Search for the cell housing the specified text and yield its [x, y] center coordinate. 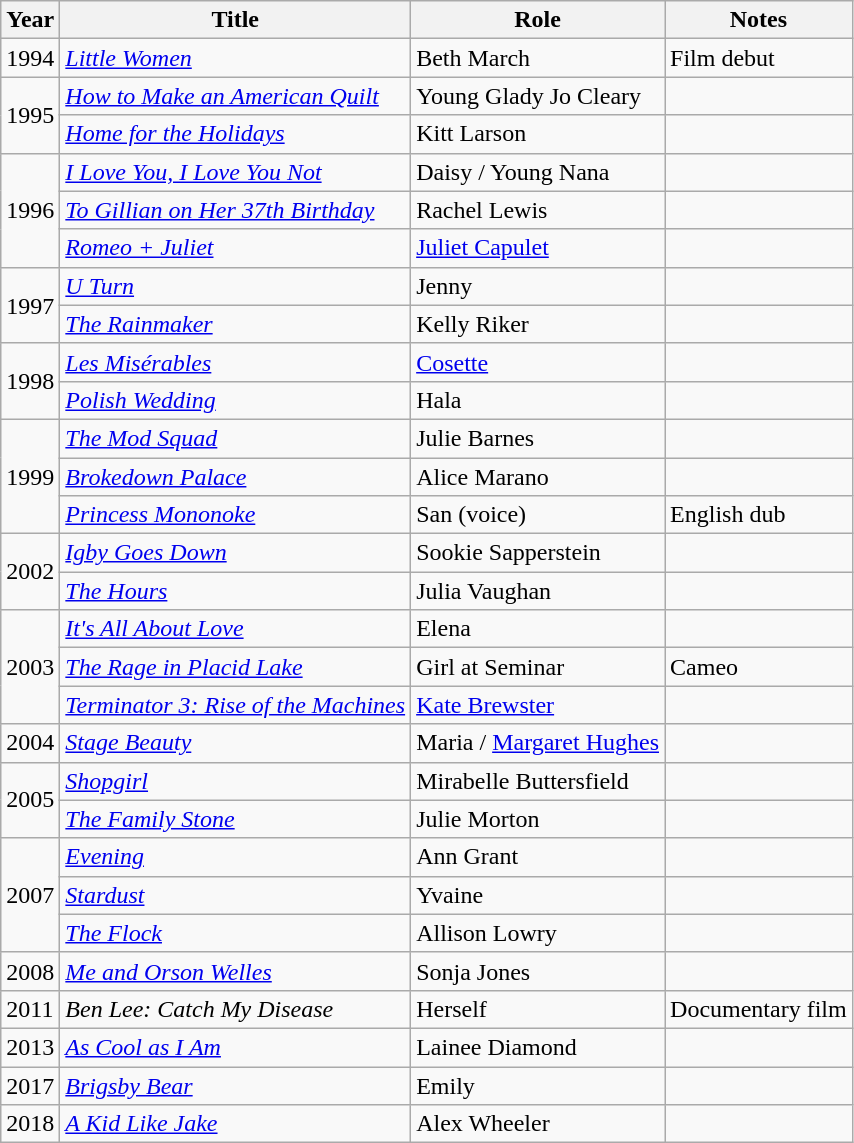
Ben Lee: Catch My Disease [236, 1009]
2017 [30, 1085]
I Love You, I Love You Not [236, 172]
1994 [30, 58]
The Flock [236, 933]
2008 [30, 971]
1999 [30, 476]
Shopgirl [236, 781]
Yvaine [538, 895]
Alice Marano [538, 477]
Cosette [538, 362]
Kitt Larson [538, 134]
Julie Morton [538, 819]
A Kid Like Jake [236, 1124]
2005 [30, 800]
Igby Goes Down [236, 553]
1998 [30, 381]
Princess Mononoke [236, 515]
To Gillian on Her 37th Birthday [236, 210]
Maria / Margaret Hughes [538, 743]
Alex Wheeler [538, 1124]
Les Misérables [236, 362]
Me and Orson Welles [236, 971]
Lainee Diamond [538, 1047]
Mirabelle Buttersfield [538, 781]
1995 [30, 115]
Brokedown Palace [236, 477]
Sookie Sapperstein [538, 553]
It's All About Love [236, 629]
Allison Lowry [538, 933]
Juliet Capulet [538, 248]
Elena [538, 629]
Kate Brewster [538, 705]
Little Women [236, 58]
Cameo [759, 667]
English dub [759, 515]
2003 [30, 667]
Young Glady Jo Cleary [538, 96]
Film debut [759, 58]
Beth March [538, 58]
Girl at Seminar [538, 667]
Hala [538, 400]
Documentary film [759, 1009]
Rachel Lewis [538, 210]
Julie Barnes [538, 438]
Jenny [538, 286]
Brigsby Bear [236, 1085]
2007 [30, 895]
Stardust [236, 895]
Kelly Riker [538, 324]
The Hours [236, 591]
Ann Grant [538, 857]
U Turn [236, 286]
How to Make an American Quilt [236, 96]
1997 [30, 305]
Role [538, 20]
Title [236, 20]
Sonja Jones [538, 971]
The Rage in Placid Lake [236, 667]
Notes [759, 20]
Polish Wedding [236, 400]
Daisy / Young Nana [538, 172]
Evening [236, 857]
2018 [30, 1124]
San (voice) [538, 515]
The Mod Squad [236, 438]
2004 [30, 743]
1996 [30, 210]
As Cool as I Am [236, 1047]
The Family Stone [236, 819]
Herself [538, 1009]
Terminator 3: Rise of the Machines [236, 705]
2013 [30, 1047]
The Rainmaker [236, 324]
Emily [538, 1085]
2011 [30, 1009]
Julia Vaughan [538, 591]
Year [30, 20]
Stage Beauty [236, 743]
Home for the Holidays [236, 134]
Romeo + Juliet [236, 248]
2002 [30, 572]
